Capture the cell that displays the provided text and extract its (X, Y) central coordinate. 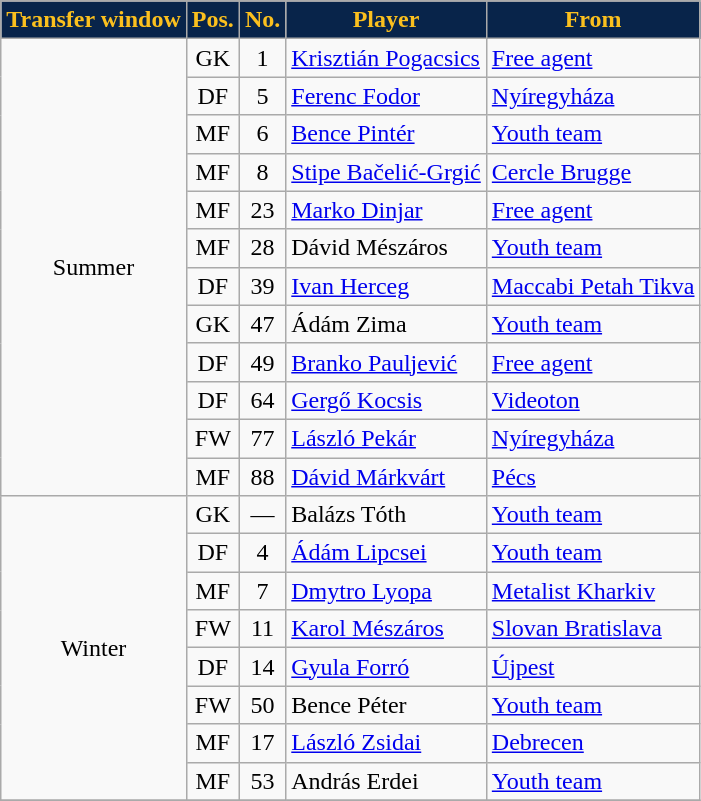
Bence Péter (386, 705)
Bence Pintér (386, 134)
Gyula Forró (386, 667)
64 (262, 400)
11 (262, 629)
László Pekár (386, 438)
49 (262, 362)
— (262, 515)
Ivan Herceg (386, 286)
Dávid Mészáros (386, 248)
28 (262, 248)
Cercle Brugge (593, 172)
17 (262, 743)
András Erdei (386, 781)
Pécs (593, 477)
7 (262, 591)
Gergő Kocsis (386, 400)
50 (262, 705)
Dmytro Lyopa (386, 591)
Debrecen (593, 743)
Maccabi Petah Tikva (593, 286)
Summer (94, 268)
53 (262, 781)
8 (262, 172)
Winter (94, 648)
Újpest (593, 667)
From (593, 20)
No. (262, 20)
Player (386, 20)
Dávid Márkvárt (386, 477)
Ádám Lipcsei (386, 553)
Ádám Zima (386, 324)
Branko Pauljević (386, 362)
László Zsidai (386, 743)
Ferenc Fodor (386, 96)
1 (262, 58)
77 (262, 438)
Videoton (593, 400)
4 (262, 553)
Balázs Tóth (386, 515)
Pos. (212, 20)
88 (262, 477)
Transfer window (94, 20)
Slovan Bratislava (593, 629)
Karol Mészáros (386, 629)
39 (262, 286)
Krisztián Pogacsics (386, 58)
5 (262, 96)
47 (262, 324)
14 (262, 667)
23 (262, 210)
Metalist Kharkiv (593, 591)
Marko Dinjar (386, 210)
6 (262, 134)
Stipe Bačelić-Grgić (386, 172)
